Return the (x, y) coordinate for the center point of the cell that contains the specified text.  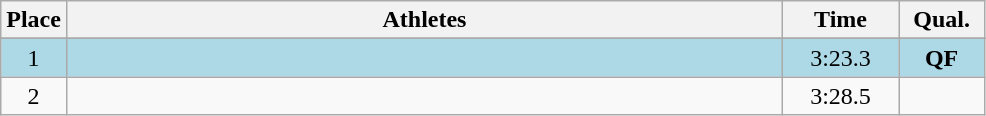
QF (942, 58)
Time (841, 20)
Place (34, 20)
3:23.3 (841, 58)
Athletes (424, 20)
1 (34, 58)
Qual. (942, 20)
3:28.5 (841, 96)
2 (34, 96)
